Pinpoint the cell where the given text exists, returning its [x, y] midpoint coordinate. 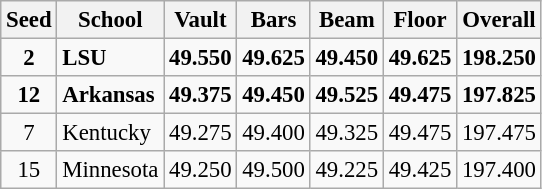
49.325 [346, 133]
Vault [200, 20]
Bars [274, 20]
Arkansas [110, 95]
Seed [29, 20]
197.475 [500, 133]
49.550 [200, 58]
2 [29, 58]
Overall [500, 20]
49.525 [346, 95]
School [110, 20]
Beam [346, 20]
15 [29, 170]
49.400 [274, 133]
198.250 [500, 58]
49.425 [420, 170]
197.825 [500, 95]
Minnesota [110, 170]
49.250 [200, 170]
49.225 [346, 170]
Floor [420, 20]
12 [29, 95]
49.500 [274, 170]
49.375 [200, 95]
49.275 [200, 133]
LSU [110, 58]
197.400 [500, 170]
7 [29, 133]
Kentucky [110, 133]
